Return [X, Y] of the center of cell containing provided text 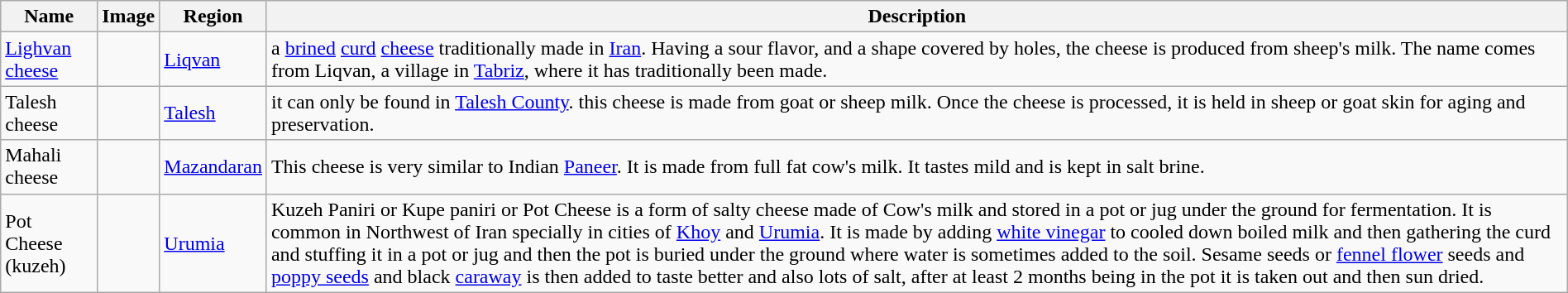
Mahali cheese [50, 167]
Lighvan cheese [50, 60]
Region [213, 17]
Urumia [213, 243]
Description [916, 17]
Image [129, 17]
Pot Cheese (kuzeh) [50, 243]
Talesh [213, 113]
Name [50, 17]
Liqvan [213, 60]
This cheese is very similar to Indian Paneer. It is made from full fat cow's milk. It tastes mild and is kept in salt brine. [916, 167]
Talesh cheese [50, 113]
Mazandaran [213, 167]
